Scan for the cell matching the given text and deliver its [X, Y] coordinate at center. 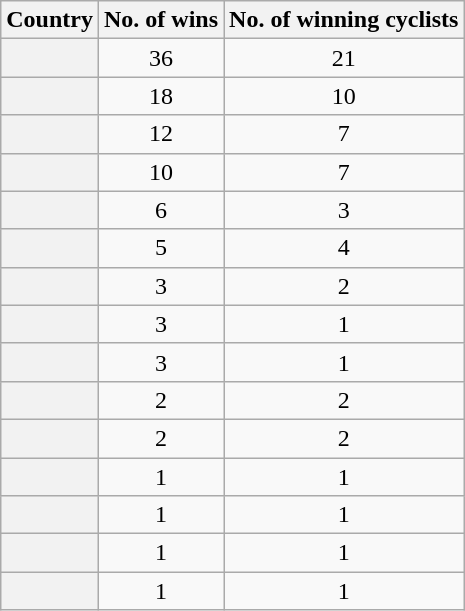
Country [50, 20]
6 [160, 210]
12 [160, 134]
21 [344, 58]
4 [344, 248]
No. of winning cyclists [344, 20]
36 [160, 58]
No. of wins [160, 20]
5 [160, 248]
18 [160, 96]
